From the cell containing the given text, extract its center point as (x, y) coordinate. 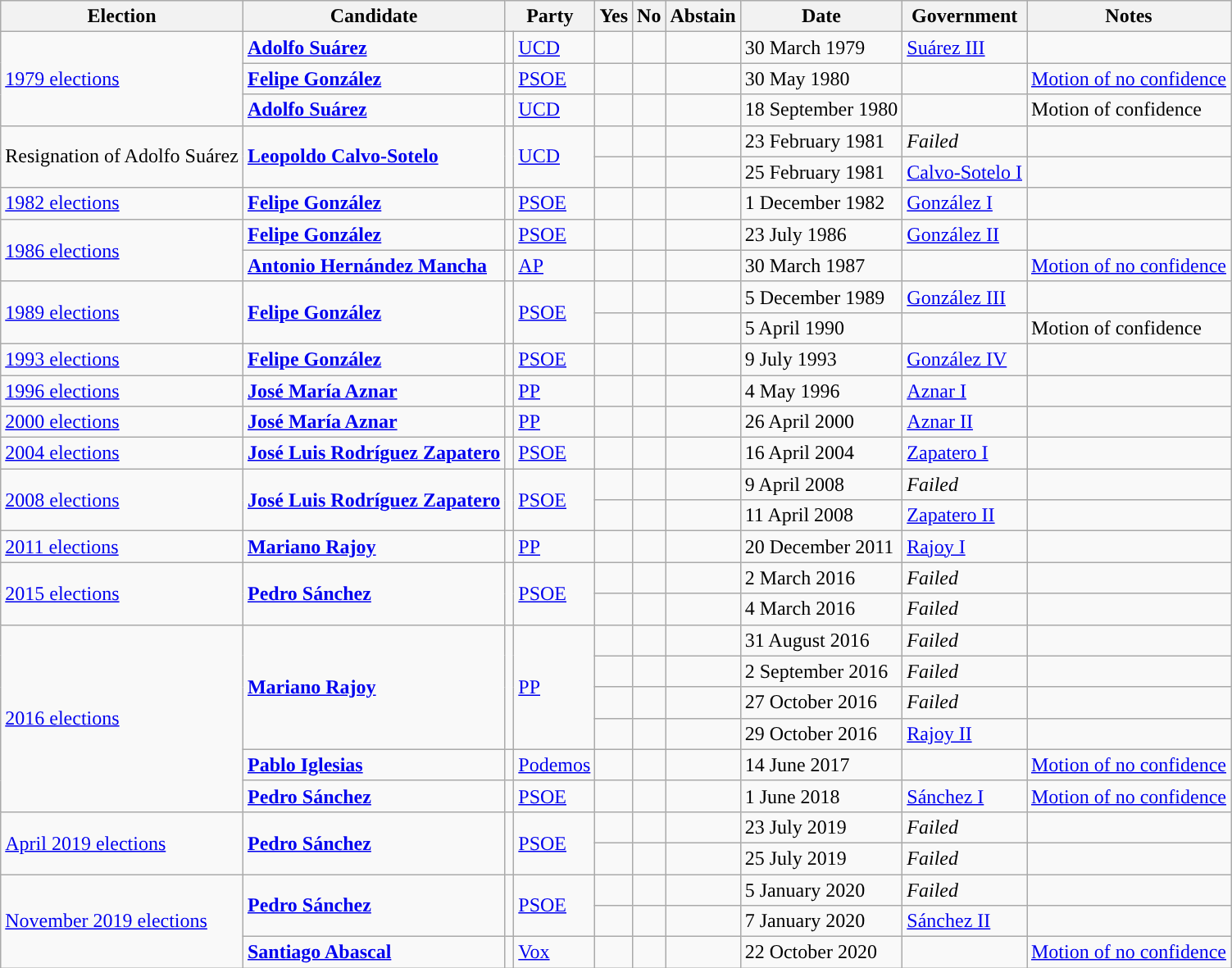
23 July 2019 (821, 827)
30 March 1987 (821, 266)
Date (821, 16)
30 May 1980 (821, 79)
22 October 2020 (821, 952)
27 October 2016 (821, 702)
Leopoldo Calvo-Sotelo (374, 157)
1 December 1982 (821, 203)
7 January 2020 (821, 921)
Zapatero II (965, 516)
2 September 2016 (821, 671)
1986 elections (122, 250)
November 2019 elections (122, 920)
2015 elections (122, 593)
González II (965, 234)
25 February 1981 (821, 172)
Suárez III (965, 48)
González IV (965, 359)
2000 elections (122, 422)
AP (554, 266)
29 October 2016 (821, 734)
Pablo Iglesias (374, 765)
Calvo-Sotelo I (965, 172)
4 May 1996 (821, 391)
Zapatero I (965, 453)
Sánchez II (965, 921)
2016 elections (122, 718)
González III (965, 297)
30 March 1979 (821, 48)
23 July 1986 (821, 234)
Antonio Hernández Mancha (374, 266)
1996 elections (122, 391)
Santiago Abascal (374, 952)
Candidate (374, 16)
No (649, 16)
1982 elections (122, 203)
Notes (1128, 16)
April 2019 elections (122, 843)
23 February 1981 (821, 141)
González I (965, 203)
Aznar II (965, 422)
Yes (614, 16)
Rajoy I (965, 547)
Abstain (703, 16)
Election (122, 16)
2 March 2016 (821, 578)
Resignation of Adolfo Suárez (122, 157)
1993 elections (122, 359)
9 April 2008 (821, 484)
25 July 2019 (821, 858)
2004 elections (122, 453)
5 April 1990 (821, 328)
20 December 2011 (821, 547)
5 January 2020 (821, 889)
Party (550, 16)
Sánchez I (965, 796)
1979 elections (122, 79)
Vox (554, 952)
1 June 2018 (821, 796)
Rajoy II (965, 734)
Aznar I (965, 391)
9 July 1993 (821, 359)
2008 elections (122, 500)
26 April 2000 (821, 422)
1989 elections (122, 312)
2011 elections (122, 547)
Government (965, 16)
11 April 2008 (821, 516)
14 June 2017 (821, 765)
31 August 2016 (821, 640)
5 December 1989 (821, 297)
4 March 2016 (821, 609)
Podemos (554, 765)
16 April 2004 (821, 453)
18 September 1980 (821, 110)
